Scan for the cell matching the given text and deliver its (x, y) coordinate at center. 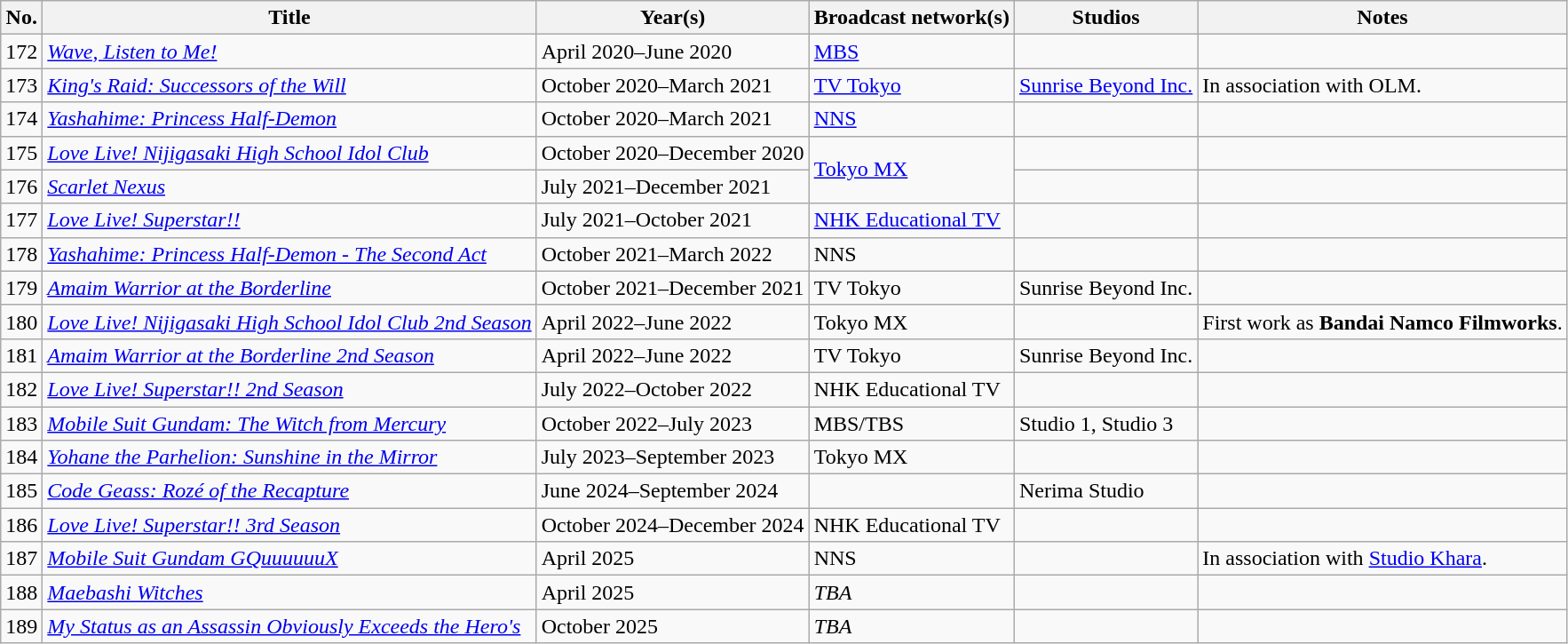
October 2025 (673, 626)
Love Live! Nijigasaki High School Idol Club 2nd Season (289, 322)
My Status as an Assassin Obviously Exceeds the Hero's (289, 626)
Scarlet Nexus (289, 187)
184 (21, 457)
Love Live! Nijigasaki High School Idol Club (289, 153)
Yashahime: Princess Half-Demon (289, 119)
187 (21, 559)
186 (21, 525)
Code Geass: Rozé of the Recapture (289, 491)
Notes (1382, 18)
Maebashi Witches (289, 592)
179 (21, 288)
178 (21, 254)
Mobile Suit Gundam GQuuuuuuX (289, 559)
Mobile Suit Gundam: The Witch from Mercury (289, 424)
In association with OLM. (1382, 85)
Love Live! Superstar!! 3rd Season (289, 525)
MBS (911, 52)
Amaim Warrior at the Borderline (289, 288)
July 2022–October 2022 (673, 389)
172 (21, 52)
188 (21, 592)
July 2021–December 2021 (673, 187)
MBS/TBS (911, 424)
In association with Studio Khara. (1382, 559)
174 (21, 119)
Year(s) (673, 18)
No. (21, 18)
Yohane the Parhelion: Sunshine in the Mirror (289, 457)
Studios (1105, 18)
Wave, Listen to Me! (289, 52)
October 2021–March 2022 (673, 254)
Title (289, 18)
177 (21, 220)
Love Live! Superstar!! (289, 220)
King's Raid: Successors of the Will (289, 85)
Amaim Warrior at the Borderline 2nd Season (289, 355)
October 2022–July 2023 (673, 424)
October 2021–December 2021 (673, 288)
173 (21, 85)
Studio 1, Studio 3 (1105, 424)
189 (21, 626)
182 (21, 389)
Nerima Studio (1105, 491)
June 2024–September 2024 (673, 491)
April 2020–June 2020 (673, 52)
July 2023–September 2023 (673, 457)
October 2020–December 2020 (673, 153)
July 2021–October 2021 (673, 220)
Broadcast network(s) (911, 18)
Love Live! Superstar!! 2nd Season (289, 389)
175 (21, 153)
185 (21, 491)
First work as Bandai Namco Filmworks. (1382, 322)
180 (21, 322)
183 (21, 424)
Yashahime: Princess Half-Demon - The Second Act (289, 254)
176 (21, 187)
181 (21, 355)
October 2024–December 2024 (673, 525)
